Return (X, Y) of the center of cell containing provided text 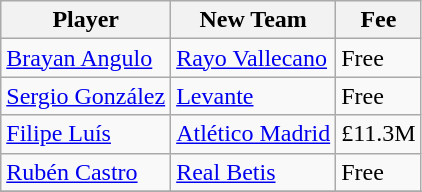
Rubén Castro (86, 172)
New Team (254, 20)
Filipe Luís (86, 134)
Fee (379, 20)
Brayan Angulo (86, 58)
Player (86, 20)
£11.3M (379, 134)
Sergio González (86, 96)
Atlético Madrid (254, 134)
Real Betis (254, 172)
Rayo Vallecano (254, 58)
Levante (254, 96)
